Search for the cell housing the specified text and yield its (x, y) center coordinate. 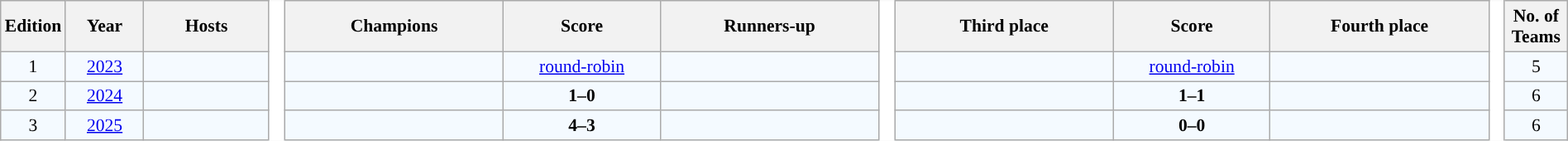
2025 (104, 126)
1–1 (1193, 96)
2024 (104, 96)
0–0 (1193, 126)
Edition (33, 27)
Fourth place (1379, 27)
1–0 (582, 96)
Hosts (207, 27)
Runners-up (769, 27)
1 (33, 66)
Third place (1004, 27)
2 (33, 96)
Champions (394, 27)
4–3 (582, 126)
3 (33, 126)
No. of Teams (1536, 27)
Year (104, 27)
2023 (104, 66)
5 (1536, 66)
